Search for the cell housing the specified text and yield its [X, Y] center coordinate. 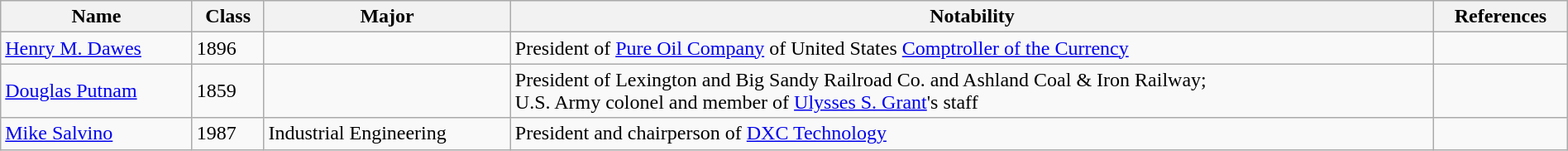
References [1501, 17]
Name [97, 17]
Douglas Putnam [97, 91]
President of Lexington and Big Sandy Railroad Co. and Ashland Coal & Iron Railway;U.S. Army colonel and member of Ulysses S. Grant's staff [972, 91]
Major [387, 17]
Mike Salvino [97, 134]
1896 [228, 48]
Notability [972, 17]
President and chairperson of DXC Technology [972, 134]
Class [228, 17]
1987 [228, 134]
Industrial Engineering [387, 134]
President of Pure Oil Company of United States Comptroller of the Currency [972, 48]
1859 [228, 91]
Henry M. Dawes [97, 48]
